Return (x, y) of the center of cell containing provided text 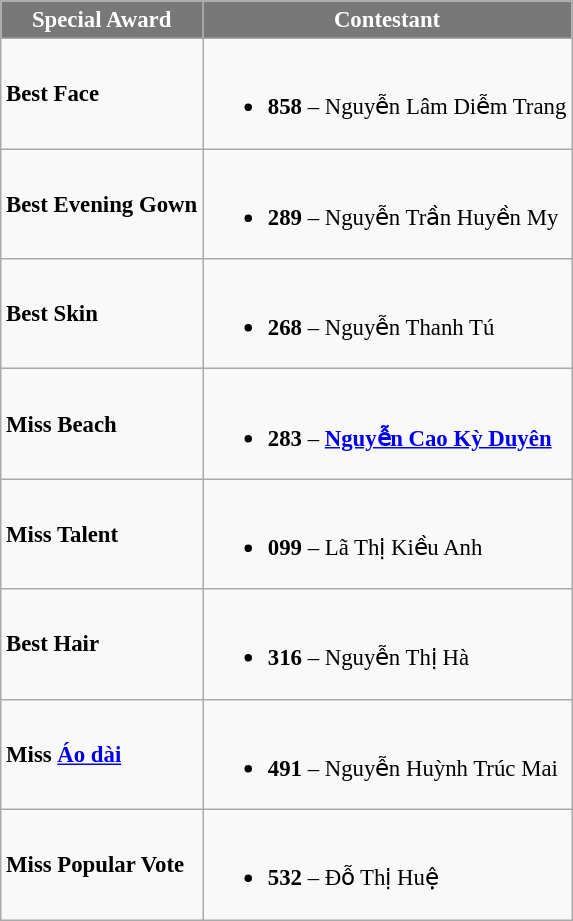
532 – Đỗ Thị Huệ (386, 865)
Miss Talent (102, 534)
Best Hair (102, 644)
Miss Beach (102, 424)
491 – Nguyễn Huỳnh Trúc Mai (386, 754)
268 – Nguyễn Thanh Tú (386, 314)
283 – Nguyễn Cao Kỳ Duyên (386, 424)
Miss Áo dài (102, 754)
Miss Popular Vote (102, 865)
289 – Nguyễn Trần Huyền My (386, 204)
858 – Nguyễn Lâm Diễm Trang (386, 94)
Best Face (102, 94)
099 – Lã Thị Kiều Anh (386, 534)
Contestant (386, 20)
Special Award (102, 20)
Best Evening Gown (102, 204)
Best Skin (102, 314)
316 – Nguyễn Thị Hà (386, 644)
